Return (x, y) of the center of cell containing provided text 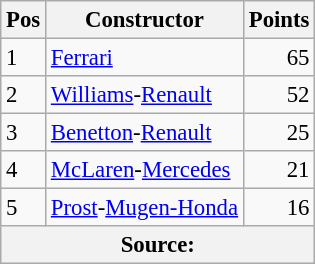
52 (278, 95)
5 (24, 208)
Prost-Mugen-Honda (145, 208)
Constructor (145, 20)
McLaren-Mercedes (145, 170)
Points (278, 20)
3 (24, 133)
2 (24, 95)
Benetton-Renault (145, 133)
Pos (24, 20)
Ferrari (145, 58)
65 (278, 58)
25 (278, 133)
1 (24, 58)
16 (278, 208)
Source: (158, 245)
21 (278, 170)
4 (24, 170)
Williams-Renault (145, 95)
